Output the (x, y) coordinate of the center of the cell containing the given text.  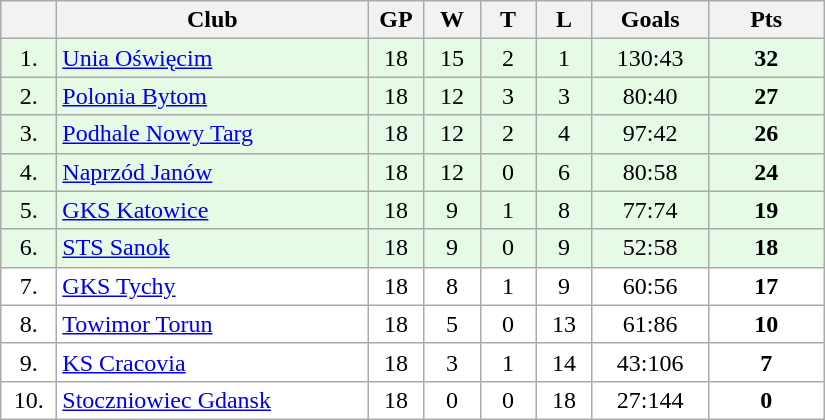
W (452, 20)
4 (564, 134)
13 (564, 324)
Stoczniowiec Gdansk (212, 400)
97:42 (650, 134)
8. (29, 324)
6. (29, 248)
15 (452, 58)
Towimor Torun (212, 324)
2. (29, 96)
3. (29, 134)
5. (29, 210)
GKS Tychy (212, 286)
GP (396, 20)
Unia Oświęcim (212, 58)
80:40 (650, 96)
4. (29, 172)
7. (29, 286)
Naprzód Janów (212, 172)
6 (564, 172)
27 (766, 96)
9. (29, 362)
32 (766, 58)
10 (766, 324)
Club (212, 20)
130:43 (650, 58)
27:144 (650, 400)
17 (766, 286)
24 (766, 172)
GKS Katowice (212, 210)
L (564, 20)
Podhale Nowy Targ (212, 134)
5 (452, 324)
52:58 (650, 248)
T (508, 20)
7 (766, 362)
43:106 (650, 362)
80:58 (650, 172)
Goals (650, 20)
KS Cracovia (212, 362)
26 (766, 134)
Pts (766, 20)
STS Sanok (212, 248)
Polonia Bytom (212, 96)
1. (29, 58)
60:56 (650, 286)
61:86 (650, 324)
10. (29, 400)
19 (766, 210)
77:74 (650, 210)
14 (564, 362)
